Capture the cell that displays the provided text and extract its [x, y] central coordinate. 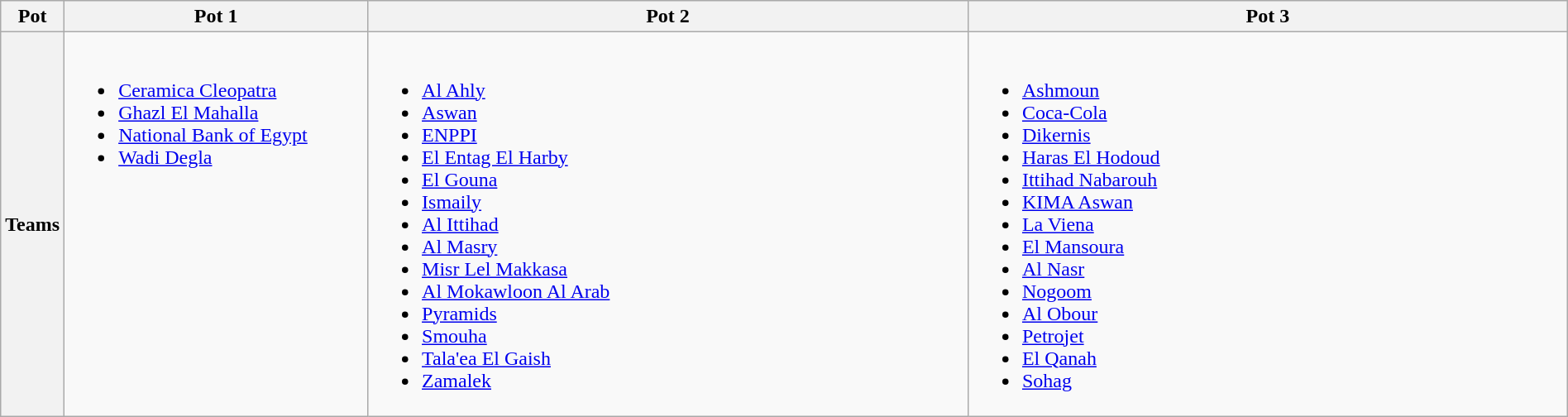
AshmounCoca-ColaDikernisHaras El HodoudIttihad NabarouhKIMA AswanLa VienaEl MansouraAl NasrNogoomAl ObourPetrojetEl QanahSohag [1267, 224]
Pot 3 [1267, 17]
Pot [33, 17]
Pot 2 [668, 17]
Teams [33, 224]
Al AhlyAswanENPPIEl Entag El HarbyEl GounaIsmailyAl IttihadAl MasryMisr Lel MakkasaAl Mokawloon Al ArabPyramidsSmouhaTala'ea El GaishZamalek [668, 224]
Ceramica CleopatraGhazl El MahallaNational Bank of EgyptWadi Degla [217, 224]
Pot 1 [217, 17]
